Detect which cell encompasses the target text, then output its (x, y) center coordinate. 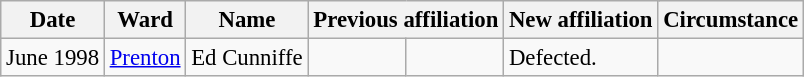
Prenton (144, 58)
Date (53, 20)
Ed Cunniffe (247, 58)
Defected. (581, 58)
Previous affiliation (406, 20)
Circumstance (731, 20)
Ward (144, 20)
New affiliation (581, 20)
June 1998 (53, 58)
Name (247, 20)
